From the cell containing the given text, extract its center point as [X, Y] coordinate. 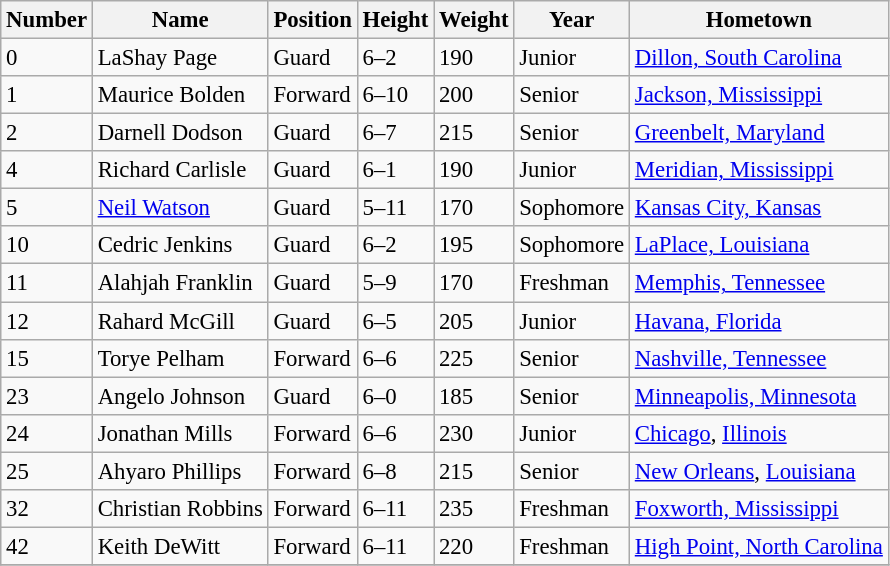
25 [47, 471]
Dillon, South Carolina [758, 58]
185 [474, 396]
Number [47, 20]
Darnell Dodson [180, 133]
5–11 [395, 208]
11 [47, 283]
Jonathan Mills [180, 433]
LaPlace, Louisiana [758, 245]
6–8 [395, 471]
Hometown [758, 20]
Memphis, Tennessee [758, 283]
Alahjah Franklin [180, 283]
Keith DeWitt [180, 546]
Richard Carlisle [180, 170]
6–10 [395, 95]
15 [47, 358]
Christian Robbins [180, 509]
6–7 [395, 133]
5–9 [395, 283]
Maurice Bolden [180, 95]
23 [47, 396]
Chicago, Illinois [758, 433]
Position [312, 20]
Height [395, 20]
Torye Pelham [180, 358]
Havana, Florida [758, 321]
230 [474, 433]
Weight [474, 20]
High Point, North Carolina [758, 546]
Foxworth, Mississippi [758, 509]
12 [47, 321]
6–0 [395, 396]
195 [474, 245]
205 [474, 321]
Angelo Johnson [180, 396]
Year [572, 20]
LaShay Page [180, 58]
4 [47, 170]
Nashville, Tennessee [758, 358]
235 [474, 509]
Ahyaro Phillips [180, 471]
220 [474, 546]
10 [47, 245]
32 [47, 509]
42 [47, 546]
Rahard McGill [180, 321]
200 [474, 95]
Meridian, Mississippi [758, 170]
5 [47, 208]
Name [180, 20]
1 [47, 95]
Cedric Jenkins [180, 245]
Kansas City, Kansas [758, 208]
0 [47, 58]
Greenbelt, Maryland [758, 133]
24 [47, 433]
New Orleans, Louisiana [758, 471]
2 [47, 133]
6–1 [395, 170]
Neil Watson [180, 208]
Minneapolis, Minnesota [758, 396]
6–5 [395, 321]
225 [474, 358]
Jackson, Mississippi [758, 95]
